Pinpoint the cell where the given text exists, returning its [x, y] midpoint coordinate. 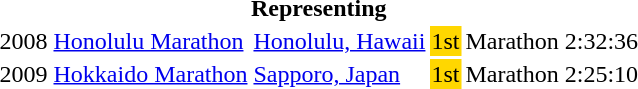
Honolulu Marathon [150, 41]
Sapporo, Japan [340, 74]
Honolulu, Hawaii [340, 41]
Hokkaido Marathon [150, 74]
